From the cell containing the given text, extract its center point as [x, y] coordinate. 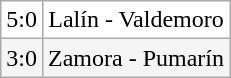
3:0 [22, 58]
5:0 [22, 20]
Lalín - Valdemoro [136, 20]
Zamora - Pumarín [136, 58]
